Capture the cell that displays the provided text and extract its (X, Y) central coordinate. 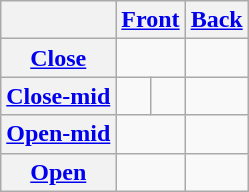
Back (216, 20)
Close (58, 58)
Front (150, 20)
Open (58, 172)
Close-mid (58, 96)
Open-mid (58, 134)
